Provide the (x, y) coordinate of the cell's center where the given text is located.  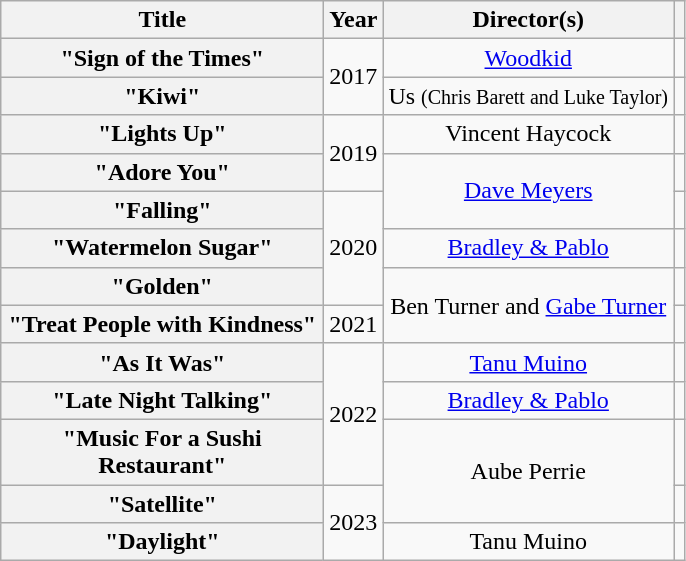
"Golden" (162, 286)
Vincent Haycock (528, 134)
"Adore You" (162, 172)
"Sign of the Times" (162, 58)
"Late Night Talking" (162, 400)
"Kiwi" (162, 96)
2019 (354, 153)
"Treat People with Kindness" (162, 324)
Title (162, 20)
Woodkid (528, 58)
"Watermelon Sugar" (162, 248)
2023 (354, 522)
2020 (354, 248)
"Satellite" (162, 503)
Dave Meyers (528, 191)
2022 (354, 414)
Ben Turner and Gabe Turner (528, 305)
"Falling" (162, 210)
"As It Was" (162, 362)
Year (354, 20)
Us (Chris Barett and Luke Taylor) (528, 96)
"Lights Up" (162, 134)
Director(s) (528, 20)
2017 (354, 77)
"Daylight" (162, 542)
2021 (354, 324)
"Music For a Sushi Restaurant" (162, 452)
Aube Perrie (528, 470)
